Capture the cell that displays the provided text and extract its (X, Y) central coordinate. 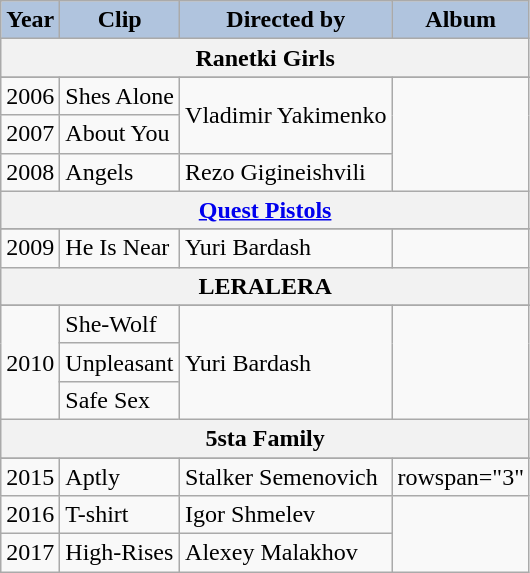
Igor Shmelev (286, 515)
Ranetki Girls (266, 58)
Rezo Gigineishvili (286, 172)
2016 (30, 515)
5sta Family (266, 438)
2009 (30, 248)
Album (461, 20)
Vladimir Yakimenko (286, 115)
Safe Sex (120, 400)
LERALERA (266, 286)
Year (30, 20)
About You (120, 134)
She-Wolf (120, 324)
Alexey Malakhov (286, 553)
Shes Alone (120, 96)
Aptly (120, 477)
rowspan="3" (461, 477)
T-shirt (120, 515)
2006 (30, 96)
2017 (30, 553)
Quest Pistols (266, 210)
Stalker Semenovich (286, 477)
2010 (30, 362)
He Is Near (120, 248)
Clip (120, 20)
2008 (30, 172)
Directed by (286, 20)
2015 (30, 477)
Unpleasant (120, 362)
High-Rises (120, 553)
Angels (120, 172)
2007 (30, 134)
